Find where the given text appears and provide that cell's center as (X, Y) coordinate. 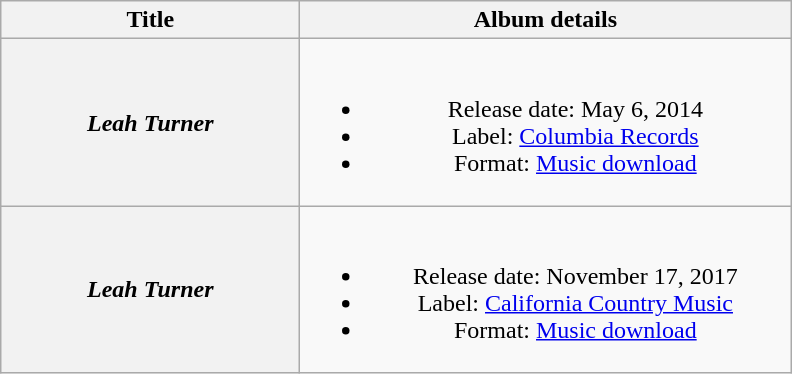
Release date: May 6, 2014Label: Columbia RecordsFormat: Music download (546, 122)
Album details (546, 20)
Release date: November 17, 2017Label: California Country MusicFormat: Music download (546, 290)
Title (150, 20)
